Detect which cell encompasses the target text, then output its (x, y) center coordinate. 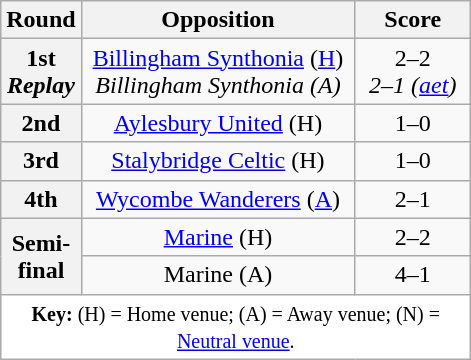
Opposition (218, 20)
4–1 (413, 275)
2–1 (413, 199)
4th (41, 199)
Billingham Synthonia (H)Billingham Synthonia (A) (218, 72)
Key: (H) = Home venue; (A) = Away venue; (N) = Neutral venue. (236, 326)
Wycombe Wanderers (A) (218, 199)
2–22–1 (aet) (413, 72)
Score (413, 20)
Aylesbury United (H) (218, 123)
Stalybridge Celtic (H) (218, 161)
Marine (A) (218, 275)
Marine (H) (218, 237)
3rd (41, 161)
Round (41, 20)
Semi-final (41, 256)
1stReplay (41, 72)
2nd (41, 123)
2–2 (413, 237)
